Search for the cell housing the specified text and yield its [X, Y] center coordinate. 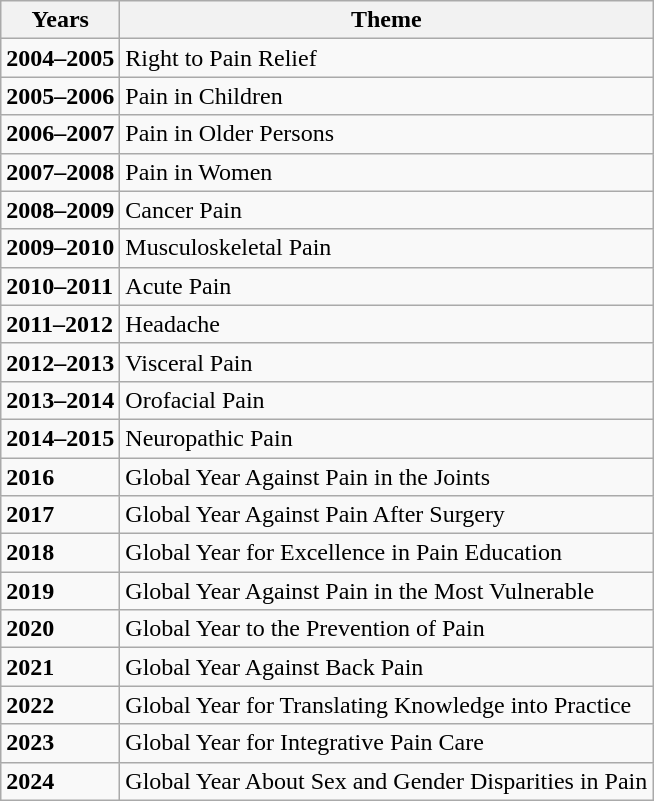
2004–2005 [60, 58]
Headache [386, 324]
Global Year to the Prevention of Pain [386, 629]
2018 [60, 553]
Right to Pain Relief [386, 58]
2013–2014 [60, 400]
Global Year for Translating Knowledge into Practice [386, 705]
2007–2008 [60, 172]
2020 [60, 629]
2022 [60, 705]
Theme [386, 20]
Cancer Pain [386, 210]
Global Year Against Pain in the Joints [386, 477]
2012–2013 [60, 362]
Acute Pain [386, 286]
2014–2015 [60, 438]
Global Year for Excellence in Pain Education [386, 553]
Visceral Pain [386, 362]
2009–2010 [60, 248]
Neuropathic Pain [386, 438]
2023 [60, 743]
Global Year Against Back Pain [386, 667]
2011–2012 [60, 324]
Years [60, 20]
Pain in Children [386, 96]
Orofacial Pain [386, 400]
2006–2007 [60, 134]
2019 [60, 591]
2017 [60, 515]
Pain in Women [386, 172]
Global Year for Integrative Pain Care [386, 743]
Global Year Against Pain After Surgery [386, 515]
2005–2006 [60, 96]
2008–2009 [60, 210]
Global Year Against Pain in the Most Vulnerable [386, 591]
Global Year About Sex and Gender Disparities in Pain [386, 781]
2010–2011 [60, 286]
Pain in Older Persons [386, 134]
Musculoskeletal Pain [386, 248]
2024 [60, 781]
2016 [60, 477]
2021 [60, 667]
